Return the [X, Y] coordinate for the center point of the cell that contains the specified text.  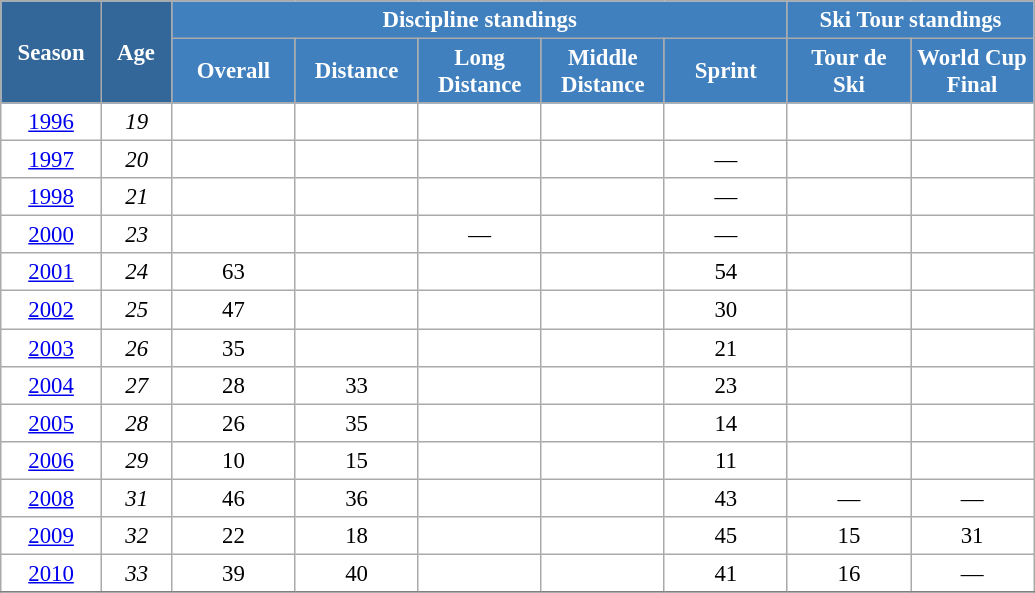
30 [726, 310]
2005 [52, 423]
16 [848, 573]
2003 [52, 348]
24 [136, 273]
63 [234, 273]
2004 [52, 385]
20 [136, 160]
46 [234, 498]
29 [136, 460]
32 [136, 536]
Sprint [726, 72]
2002 [52, 310]
18 [356, 536]
39 [234, 573]
10 [234, 460]
World CupFinal [972, 72]
2000 [52, 235]
2001 [52, 273]
2006 [52, 460]
Distance [356, 72]
2008 [52, 498]
Ski Tour standings [910, 20]
27 [136, 385]
2009 [52, 536]
43 [726, 498]
Season [52, 52]
Long Distance [480, 72]
1996 [52, 122]
45 [726, 536]
Overall [234, 72]
36 [356, 498]
22 [234, 536]
2010 [52, 573]
14 [726, 423]
Middle Distance [602, 72]
19 [136, 122]
Tour deSki [848, 72]
25 [136, 310]
47 [234, 310]
Discipline standings [480, 20]
Age [136, 52]
54 [726, 273]
1998 [52, 197]
40 [356, 573]
1997 [52, 160]
11 [726, 460]
41 [726, 573]
